Provide the (x, y) coordinate of the cell's center where the given text is located.  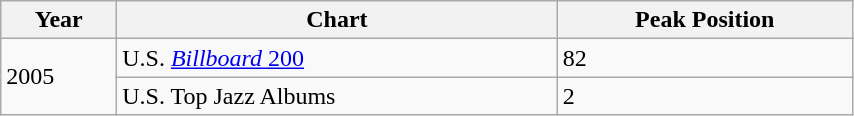
82 (704, 58)
Chart (337, 20)
Year (59, 20)
Peak Position (704, 20)
U.S. Billboard 200 (337, 58)
2005 (59, 77)
2 (704, 96)
U.S. Top Jazz Albums (337, 96)
